Identify which cell holds the provided text, then report its [x, y] central coordinate. 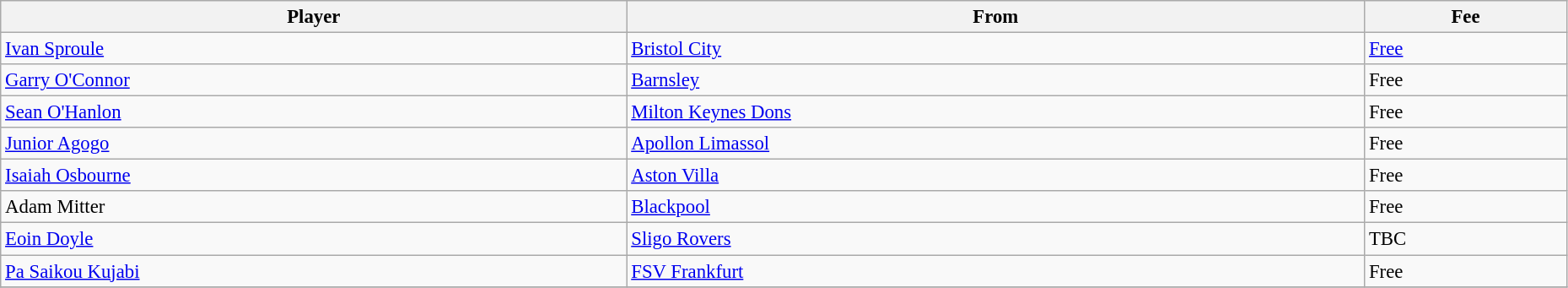
Blackpool [995, 207]
Apollon Limassol [995, 144]
TBC [1466, 239]
Pa Saikou Kujabi [314, 271]
Junior Agogo [314, 144]
Ivan Sproule [314, 49]
Adam Mitter [314, 207]
Player [314, 17]
Fee [1466, 17]
Garry O'Connor [314, 80]
From [995, 17]
Isaiah Osbourne [314, 176]
Eoin Doyle [314, 239]
Bristol City [995, 49]
Barnsley [995, 80]
FSV Frankfurt [995, 271]
Milton Keynes Dons [995, 112]
Sligo Rovers [995, 239]
Aston Villa [995, 176]
Sean O'Hanlon [314, 112]
